Determine the (x, y) coordinate at the center of the cell enclosing the given text.  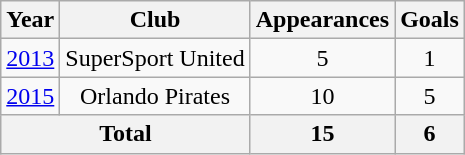
Total (126, 134)
Club (155, 20)
6 (430, 134)
15 (322, 134)
1 (430, 58)
2013 (30, 58)
SuperSport United (155, 58)
10 (322, 96)
Goals (430, 20)
Year (30, 20)
2015 (30, 96)
Orlando Pirates (155, 96)
Appearances (322, 20)
